Return the (X, Y) coordinate for the center point of the cell that contains the specified text.  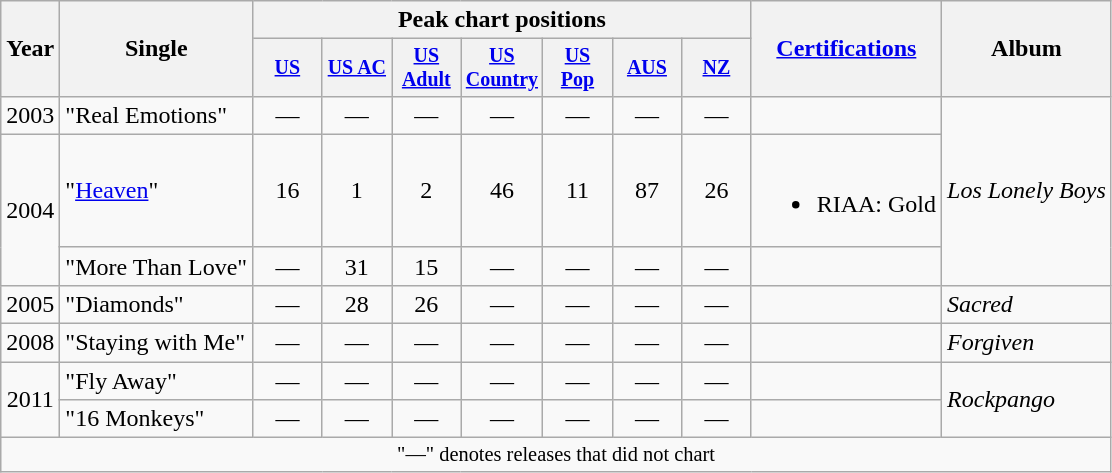
Single (156, 49)
16 (288, 190)
87 (646, 190)
2005 (30, 304)
31 (356, 266)
Year (30, 49)
2008 (30, 343)
USPop (578, 68)
"—" denotes releases that did not chart (556, 455)
AUS (646, 68)
2 (426, 190)
"More Than Love" (156, 266)
Certifications (846, 49)
"Heaven" (156, 190)
2011 (30, 400)
Peak chart positions (502, 20)
"Real Emotions" (156, 115)
US AC (356, 68)
NZ (716, 68)
Album (1027, 49)
1 (356, 190)
46 (502, 190)
2003 (30, 115)
2004 (30, 210)
Forgiven (1027, 343)
15 (426, 266)
"Fly Away" (156, 381)
US Adult (426, 68)
Los Lonely Boys (1027, 190)
"16 Monkeys" (156, 419)
11 (578, 190)
Rockpango (1027, 400)
"Staying with Me" (156, 343)
Sacred (1027, 304)
"Diamonds" (156, 304)
28 (356, 304)
US Country (502, 68)
RIAA: Gold (846, 190)
US (288, 68)
